Determine the (x, y) coordinate at the center of the cell enclosing the given text.  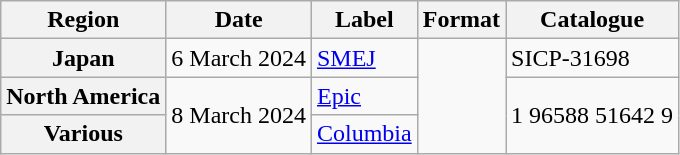
Catalogue (592, 20)
Various (84, 134)
Label (364, 20)
Columbia (364, 134)
Date (239, 20)
Format (461, 20)
Region (84, 20)
North America (84, 96)
8 March 2024 (239, 115)
Japan (84, 58)
6 March 2024 (239, 58)
1 96588 51642 9 (592, 115)
Epic (364, 96)
SMEJ (364, 58)
SICP-31698 (592, 58)
